From the cell containing the given text, extract its center point as [x, y] coordinate. 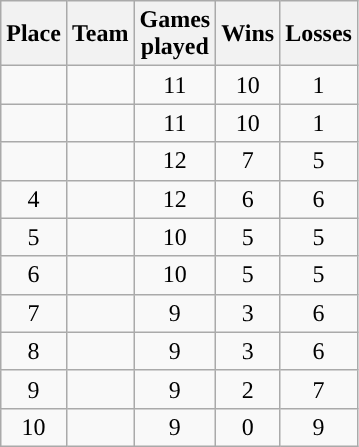
Team [100, 34]
Place [34, 34]
Losses [319, 34]
0 [248, 427]
Gamesplayed [175, 34]
4 [34, 199]
2 [248, 389]
Wins [248, 34]
8 [34, 351]
